Return the [X, Y] coordinate for the center point of the cell that contains the specified text.  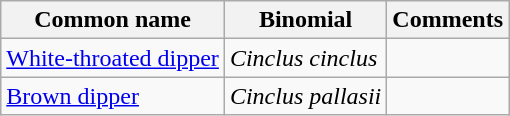
Binomial [305, 20]
White-throated dipper [113, 58]
Common name [113, 20]
Brown dipper [113, 96]
Cinclus pallasii [305, 96]
Comments [448, 20]
Cinclus cinclus [305, 58]
